Find where the given text appears and provide that cell's center as (x, y) coordinate. 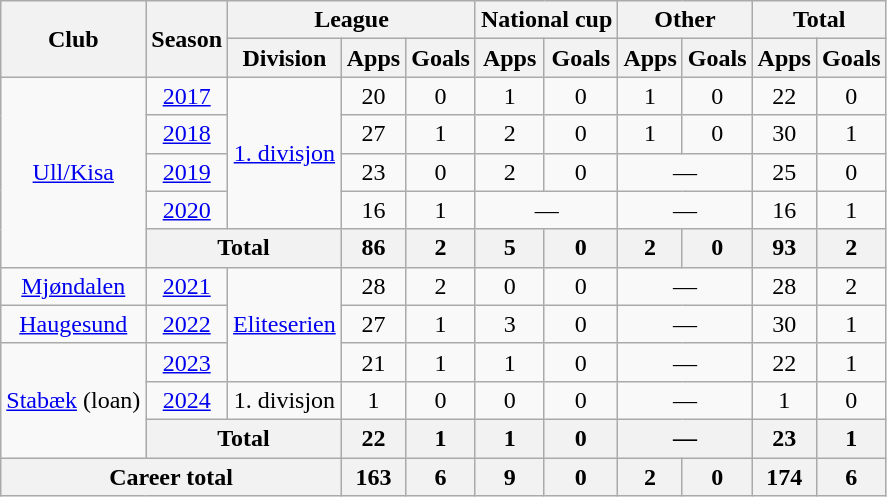
Career total (171, 477)
21 (373, 362)
9 (509, 477)
174 (784, 477)
25 (784, 172)
Eliteserien (285, 324)
2023 (187, 362)
Ull/Kisa (74, 172)
2024 (187, 400)
Club (74, 39)
86 (373, 248)
163 (373, 477)
5 (509, 248)
Haugesund (74, 324)
Mjøndalen (74, 286)
2021 (187, 286)
League (352, 20)
Other (685, 20)
2022 (187, 324)
Season (187, 39)
Stabæk (loan) (74, 400)
20 (373, 96)
2017 (187, 96)
2018 (187, 134)
3 (509, 324)
93 (784, 248)
National cup (546, 20)
Division (285, 58)
2019 (187, 172)
2020 (187, 210)
